Determine the [X, Y] coordinate at the center of the cell enclosing the given text.  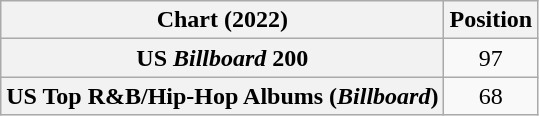
Chart (2022) [222, 20]
US Top R&B/Hip-Hop Albums (Billboard) [222, 96]
Position [491, 20]
97 [491, 58]
US Billboard 200 [222, 58]
68 [491, 96]
